Determine the [x, y] coordinate at the center of the cell enclosing the given text.  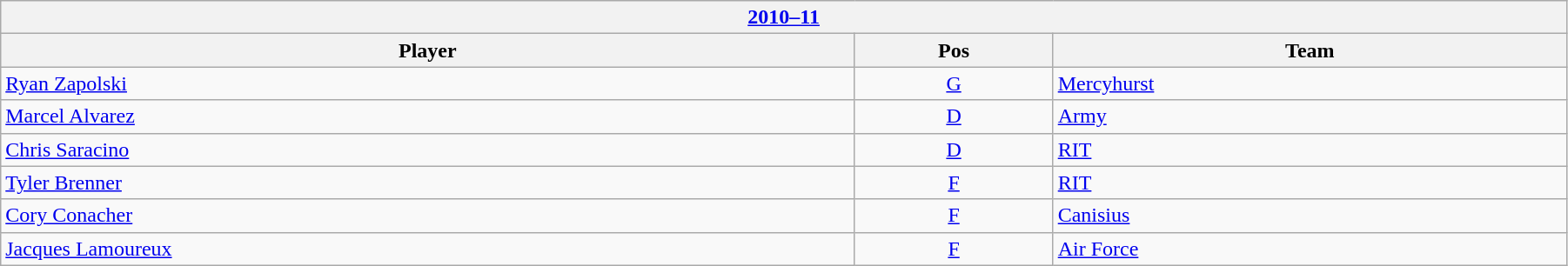
Army [1310, 116]
Chris Saracino [428, 150]
Pos [954, 50]
Marcel Alvarez [428, 116]
Cory Conacher [428, 216]
2010–11 [784, 17]
Jacques Lamoureux [428, 249]
Mercyhurst [1310, 83]
Canisius [1310, 216]
Tyler Brenner [428, 183]
Team [1310, 50]
G [954, 83]
Air Force [1310, 249]
Ryan Zapolski [428, 83]
Player [428, 50]
